Output the [x, y] coordinate of the center of the cell containing the given text.  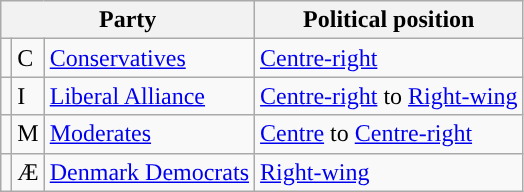
Political position [389, 20]
M [28, 134]
Conservatives [149, 58]
Æ [28, 172]
Centre-right to Right-wing [389, 96]
Centre-right [389, 58]
C [28, 58]
Right-wing [389, 172]
Liberal Alliance [149, 96]
Party [128, 20]
Centre to Centre-right [389, 134]
I [28, 96]
Moderates [149, 134]
Denmark Democrats [149, 172]
